Determine the [X, Y] coordinate at the center of the cell enclosing the given text.  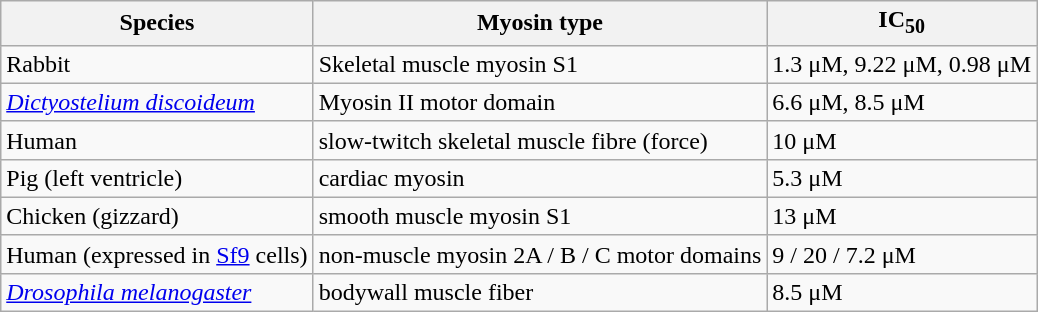
bodywall muscle fiber [540, 292]
13 μM [902, 216]
8.5 μM [902, 292]
smooth muscle myosin S1 [540, 216]
Skeletal muscle myosin S1 [540, 64]
Human [157, 140]
non-muscle myosin 2A / B / C motor domains [540, 254]
Dictyostelium discoideum [157, 102]
5.3 μM [902, 178]
cardiac myosin [540, 178]
Human (expressed in Sf9 cells) [157, 254]
Pig (left ventricle) [157, 178]
Drosophila melanogaster [157, 292]
Myosin II motor domain [540, 102]
Chicken (gizzard) [157, 216]
IC50 [902, 23]
Rabbit [157, 64]
slow-twitch skeletal muscle fibre (force) [540, 140]
Species [157, 23]
9 / 20 / 7.2 μM [902, 254]
10 μM [902, 140]
Myosin type [540, 23]
6.6 μM, 8.5 μM [902, 102]
1.3 μM, 9.22 μM, 0.98 μM [902, 64]
